Scan for the cell matching the given text and deliver its (X, Y) coordinate at center. 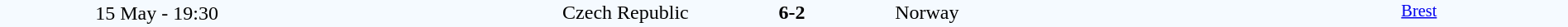
Norway (1082, 12)
Brest (1419, 13)
Czech Republic (501, 12)
15 May - 19:30 (157, 13)
6-2 (791, 12)
